Provide the (x, y) coordinate of the cell's center where the given text is located.  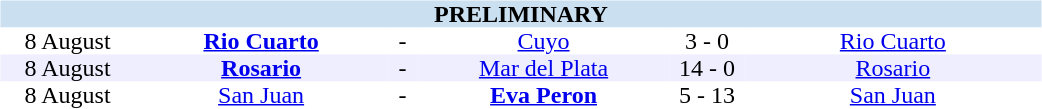
Mar del Plata (544, 68)
3 - 0 (707, 42)
5 - 13 (707, 96)
14 - 0 (707, 68)
Cuyo (544, 42)
PRELIMINARY (520, 14)
Eva Peron (544, 96)
